Return the [X, Y] coordinate for the center point of the cell that contains the specified text.  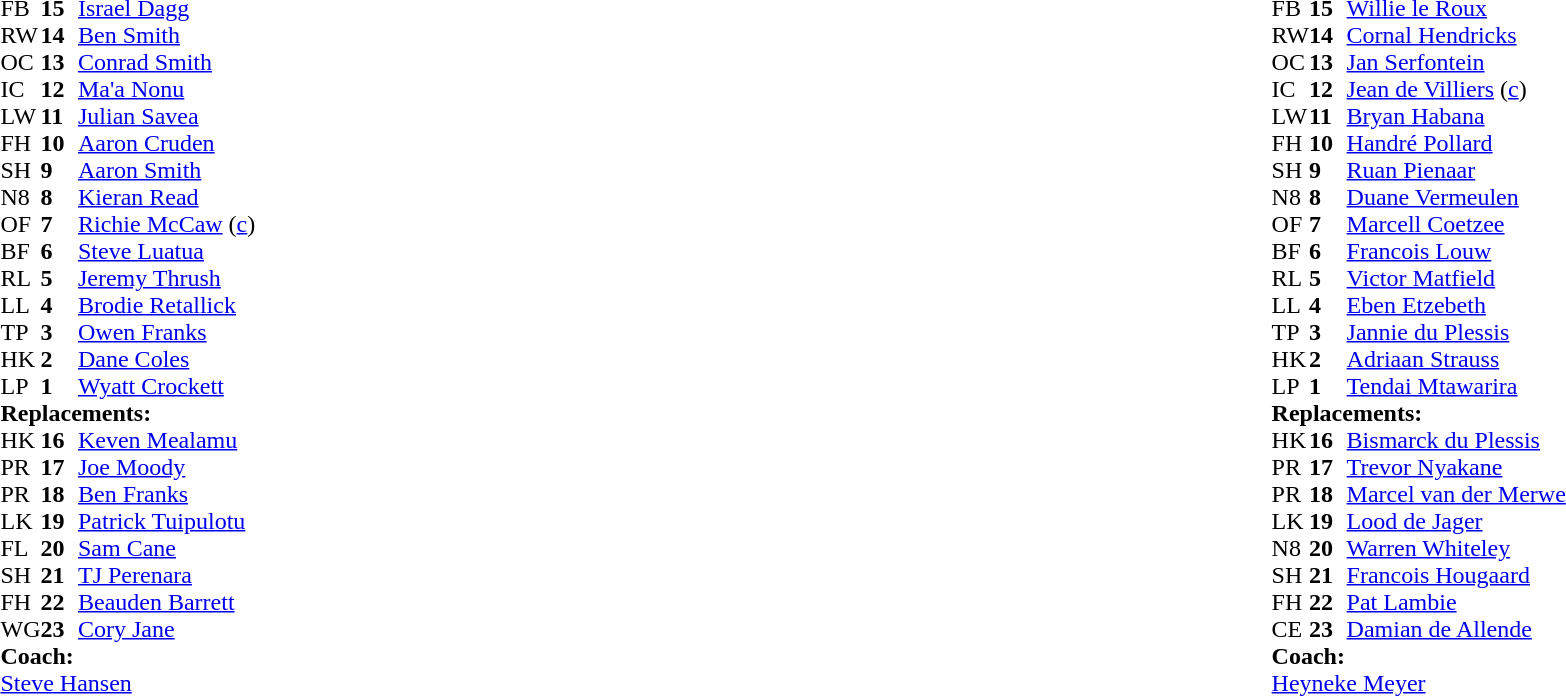
Victor Matfield [1456, 278]
Aaron Smith [166, 170]
CE [1291, 630]
Keven Mealamu [166, 440]
Marcel van der Merwe [1456, 494]
FL [20, 548]
Damian de Allende [1456, 630]
Joe Moody [166, 468]
Ruan Pienaar [1456, 170]
Richie McCaw (c) [166, 224]
Aaron Cruden [166, 144]
Jean de Villiers (c) [1456, 90]
Kieran Read [166, 198]
TJ Perenara [166, 576]
Jeremy Thrush [166, 278]
Tendai Mtawarira [1456, 386]
Owen Franks [166, 332]
Ben Franks [166, 494]
Cornal Hendricks [1456, 36]
Eben Etzebeth [1456, 306]
Marcell Coetzee [1456, 224]
Steve Luatua [166, 252]
Wyatt Crockett [166, 386]
Warren Whiteley [1456, 548]
Conrad Smith [166, 62]
Dane Coles [166, 360]
WG [20, 630]
Lood de Jager [1456, 522]
Cory Jane [166, 630]
Adriaan Strauss [1456, 360]
Ben Smith [166, 36]
Trevor Nyakane [1456, 468]
Francois Hougaard [1456, 576]
Francois Louw [1456, 252]
Patrick Tuipulotu [166, 522]
Beauden Barrett [166, 602]
Duane Vermeulen [1456, 198]
Bismarck du Plessis [1456, 440]
Pat Lambie [1456, 602]
Ma'a Nonu [166, 90]
Jannie du Plessis [1456, 332]
Sam Cane [166, 548]
Bryan Habana [1456, 116]
Handré Pollard [1456, 144]
Jan Serfontein [1456, 62]
Julian Savea [166, 116]
Brodie Retallick [166, 306]
